Find where the given text appears and provide that cell's center as [x, y] coordinate. 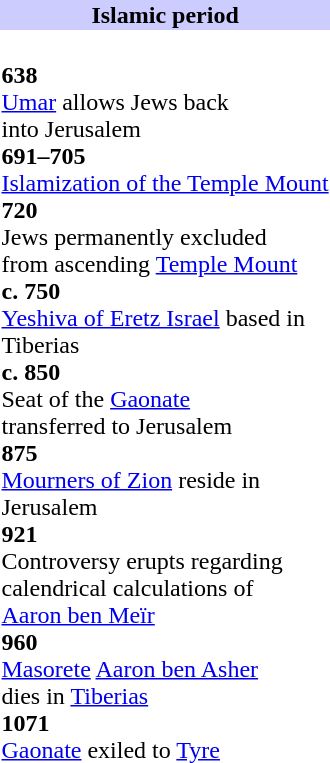
Islamic period [165, 15]
